Scan for the cell matching the given text and deliver its [x, y] coordinate at center. 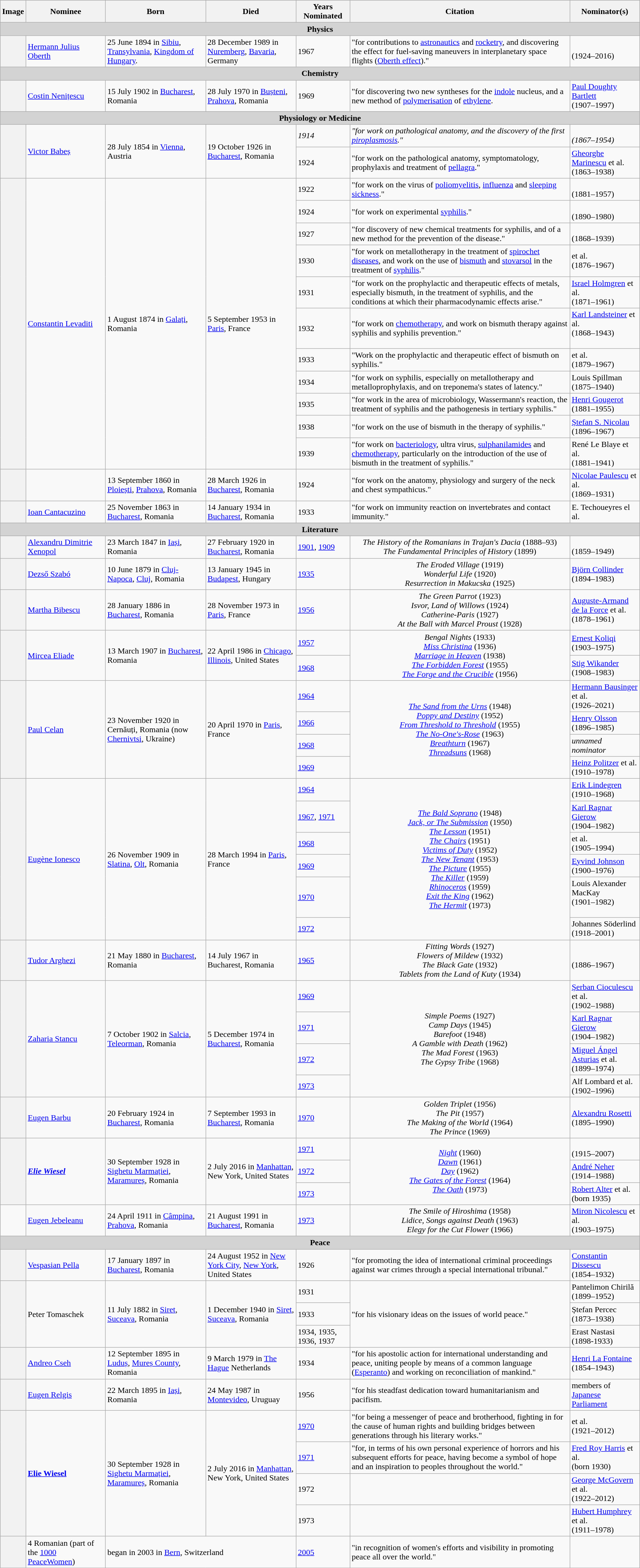
René Le Blaye et al. (1881–1941) [605, 453]
"for work on pathological anatomy, and the discovery of the first piroplasmosis." [459, 135]
22 March 1895 in Iași, Romania [155, 1395]
Tudor Arghezi [66, 960]
et al. (1879–1967) [605, 360]
et al.(1921–2012) [605, 1426]
(1868–1939) [605, 234]
(1924–2016) [605, 51]
Henry Olsson (1896–1985) [605, 723]
1930 [323, 261]
Alf Lombard et al.(1902–1996) [605, 1086]
28 July 1854 in Vienna, Austria [155, 151]
13 January 1945 in Budapest, Hungary [251, 574]
Dezső Szabó [66, 574]
Literature [320, 529]
The History of the Romanians in Trajan's Dacia (1888–93)The Fundamental Principles of History (1899) [459, 547]
25 November 1863 in Bucharest, Romania [155, 512]
13 September 1860 in Ploiești, Prahova, Romania [155, 485]
(1867–1954) [605, 135]
Nominator(s) [605, 12]
Robert Alter et al. (born 1935) [605, 1194]
"for his steadfast dedication toward humanitarianism and pacifism. [459, 1395]
Night (1960)Dawn (1961)Day (1962)The Gates of the Forest (1964)The Oath (1973) [459, 1171]
Physics [320, 29]
22 April 1986 in Chicago, Illinois, United States [251, 655]
1926 [323, 1265]
Martha Bibescu [66, 610]
Simple Poems (1927)Camp Days (1945)Barefoot (1948)A Gamble with Death (1962)The Mad Forest (1963)The Gypsy Tribe (1968) [459, 1039]
Ioan Cantacuzino [66, 512]
et al.(1905–1994) [605, 843]
9 March 1979 in The Hague Netherlands [251, 1363]
Andreo Cseh [66, 1363]
"for work on the use of bismuth in the therapy of syphilis." [459, 427]
"for work on the virus of poliomyelitis, influenza and sleeping sickness." [459, 189]
"for promoting the idea of international criminal proceedings against war crimes through a special international tribunal." [459, 1265]
Died [251, 12]
et al. (1876–1967) [605, 261]
5 September 1953 in Paris, France [251, 324]
Nicolae Paulescu et al.(1869–1931) [605, 485]
27 February 1920 in Bucharest, Romania [251, 547]
Fred Roy Harris et al. (born 1930) [605, 1458]
Hubert Humphrey et al. (1911–1978) [605, 1520]
Louis Spillman (1875–1940) [605, 382]
Alexandru Dimitrie Xenopol [66, 547]
"for work on immunity reaction on invertebrates and contact immunity." [459, 512]
Golden Triplet (1956)The Pit (1957)The Making of the World (1964)The Prince (1969) [459, 1118]
George McGovern et al. (1922–2012) [605, 1489]
Henri Gougerot (1881–1955) [605, 404]
20 February 1924 in Bucharest, Romania [155, 1118]
28 January 1886 in Bucharest, Romania [155, 610]
Gheorghe Marinescu et al.(1863–1938) [605, 162]
1967 [323, 51]
1939 [323, 453]
7 September 1993 in Bucharest, Romania [251, 1118]
Șerban Cioculescu et al. (1902–1988) [605, 996]
23 March 1847 in Iași, Romania [155, 547]
Vespasian Pella [66, 1265]
25 June 1894 in Sibiu, Transylvania, Kingdom of Hungary. [155, 51]
Louis Alexander MacKay (1901–1982) [605, 897]
Constantin Levaditi [66, 324]
28 November 1973 in Paris, France [251, 610]
"for work on the pathological anatomy, symptomatology, prophylaxis and treatment of pellagra." [459, 162]
Miguel Ángel Asturias et al.(1899–1974) [605, 1059]
Eugen Barbu [66, 1118]
23 November 1920 in Cernăuți, Romania (now Chernivtsi, Ukraine) [155, 729]
Israel Holmgren et al. (1871–1961) [605, 292]
Chemistry [320, 74]
14 July 1967 in Bucharest, Romania [251, 960]
Miron Nicolescu et al. (1903–1975) [605, 1221]
Henri La Fontaine (1854–1943) [605, 1363]
12 September 1895 in Luduș, Mureș County, Romania [155, 1363]
Alexandru Rosetti (1895–1990) [605, 1118]
Citation [459, 12]
26 November 1909 in Slatina, Olt, Romania [155, 859]
1 December 1940 in Siret, Suceava, Romania [251, 1314]
Heinz Politzer et al. (1910–1978) [605, 767]
Auguste-Armand de la Force et al. (1878–1961) [605, 610]
Eugen Jebeleanu [66, 1221]
1922 [323, 189]
Erik Lindegren (1910–1968) [605, 790]
1927 [323, 234]
"for discovering two new syntheses for the indole nucleus, and a new method of polymerisation of ethylene. [459, 96]
"for his visionary ideas on the issues of world peace." [459, 1314]
28 March 1926 in Bucharest, Romania [251, 485]
15 July 1902 in Bucharest, Romania [155, 96]
20 April 1970 in Paris, France [251, 729]
"for work on syphilis, especially on metallotherapy and metalloprophylaxis, and on treponema's states of latency." [459, 382]
"for work on metallotherapy in the treatment of spirochet diseases, and work on the use of bismuth and stovarsol in the treatment of syphilis." [459, 261]
24 April 1911 in Câmpina, Prahova, Romania [155, 1221]
Years Nominated [323, 12]
Eugen Relgis [66, 1395]
Ernest Koliqi (1903–1975) [605, 643]
The Eroded Village (1919)Wonderful Life (1920)Resurrection in Makucska (1925) [459, 574]
10 June 1879 in Cluj-Napoca, Cluj, Romania [155, 574]
"for work on chemotherapy, and work on bismuth therapy against syphilis and syphilis prevention." [459, 328]
24 May 1987 in Montevideo, Uruguay [251, 1395]
"for work on experimental syphilis." [459, 211]
"for work in the area of microbiology, Wassermann's reaction, the treatment of syphilis and the pathogenesis in tertiary syphilis." [459, 404]
E. Techoueyres el al. [605, 512]
Victor Babeș [66, 151]
The Sand from the Urns (1948)Poppy and Destiny (1952)From Threshold to Threshold (1955)The No-One's-Rose (1963)Breathturn (1967)Threadsuns (1968) [459, 729]
1932 [323, 328]
1914 [323, 135]
Johannes Söderlind (1918–2001) [605, 929]
14 January 1934 in Bucharest, Romania [251, 512]
"in recognition of women's efforts and visibility in promoting peace all over the world." [459, 1552]
Fitting Words (1927)Flowers of Mildew (1932)The Black Gate (1932)Tablets from the Land of Kuty (1934) [459, 960]
Ștefan S. Nicolau (1896–1967) [605, 427]
Zaharia Stancu [66, 1039]
1965 [323, 960]
The Smile of Hiroshima (1958)Lidice, Songs against Death (1963)Elegy for the Cut Flower (1966) [459, 1221]
Mircea Eliade [66, 655]
Hermann Julius Oberth [66, 51]
Karl Landsteiner et al. (1868–1943) [605, 328]
Costin Nenițescu [66, 96]
Erast Nastasi (1898-1933) [605, 1336]
1957 [323, 643]
19 October 1926 in Bucharest, Romania [251, 151]
1901, 1909 [323, 547]
(1859–1949) [605, 547]
21 May 1880 in Bucharest, Romania [155, 960]
5 December 1974 in Bucharest, Romania [251, 1039]
Ștefan Percec (1873–1938) [605, 1314]
began in 2003 in Bern, Switzerland [200, 1552]
Born [155, 12]
7 October 1902 in Salcia, Teleorman, Romania [155, 1039]
members of Japanese Parliament [605, 1395]
unnamed nominator [605, 745]
1938 [323, 427]
(1886–1967) [605, 960]
28 March 1994 in Paris, France [251, 859]
Pantelimon Chirilă (1899–1952) [605, 1292]
1 August 1874 in Galați, Romania [155, 324]
Image [13, 12]
2005 [323, 1552]
Nominee [66, 12]
The Green Parrot (1923)Isvor, Land of Willows (1924)Catherine-Paris (1927)At the Ball with Marcel Proust (1928) [459, 610]
"for work on the anatomy, physiology and surgery of the neck and chest sympathicus." [459, 485]
17 January 1897 in Bucharest, Romania [155, 1265]
Paul Celan [66, 729]
1934, 1935, 1936, 1937 [323, 1336]
Paul Doughty Bartlett (1907–1997) [605, 96]
(1881–1957) [605, 189]
1966 [323, 723]
Eugène Ionesco [66, 859]
Eyvind Johnson (1900–1976) [605, 866]
"for discovery of new chemical treatments for syphilis, and of a new method for the prevention of the disease." [459, 234]
Stig Wikander (1908–1983) [605, 668]
Bengal Nights (1933)Miss Christina (1936)Marriage in Heaven (1938)The Forbidden Forest (1955)The Forge and the Crucible (1956) [459, 655]
24 August 1952 in New York City, New York, United States [251, 1265]
Peace [320, 1243]
Physiology or Medicine [320, 118]
Constantin Dissescu (1854–1932) [605, 1265]
1967, 1971 [323, 817]
Hermann Bausinger et al. (1926–2021) [605, 696]
(1915–2007) [605, 1149]
28 July 1970 in Bușteni, Prahova, Romania [251, 96]
Björn Collinder (1894–1983) [605, 574]
"Work on the prophylactic and therapeutic effect of bismuth on syphilis." [459, 360]
André Neher (1914–1988) [605, 1171]
Peter Tomaschek [66, 1314]
(1890–1980) [605, 211]
11 July 1882 in Siret, Suceava, Romania [155, 1314]
13 March 1907 in Bucharest, Romania [155, 655]
4 Romanian (part of the 1000 PeaceWomen) [66, 1552]
21 August 1991 in Bucharest, Romania [251, 1221]
28 December 1989 in Nuremberg, Bavaria, Germany [251, 51]
